Find where the given text appears and provide that cell's center as (x, y) coordinate. 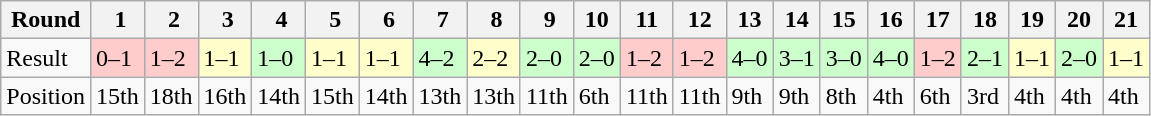
18 (984, 20)
2–2 (494, 58)
13 (750, 20)
2 (171, 20)
10 (596, 20)
8 (494, 20)
19 (1032, 20)
2–1 (984, 58)
1–0 (279, 58)
17 (938, 20)
11 (646, 20)
8th (844, 96)
Result (46, 58)
18th (171, 96)
4 (279, 20)
1 (118, 20)
4–2 (440, 58)
21 (1126, 20)
Round (46, 20)
7 (440, 20)
3–1 (796, 58)
20 (1080, 20)
0–1 (118, 58)
3–0 (844, 58)
9 (546, 20)
16th (225, 96)
16 (890, 20)
Position (46, 96)
6 (386, 20)
15 (844, 20)
3rd (984, 96)
3 (225, 20)
5 (332, 20)
14 (796, 20)
12 (700, 20)
